Capture the cell that displays the provided text and extract its [x, y] central coordinate. 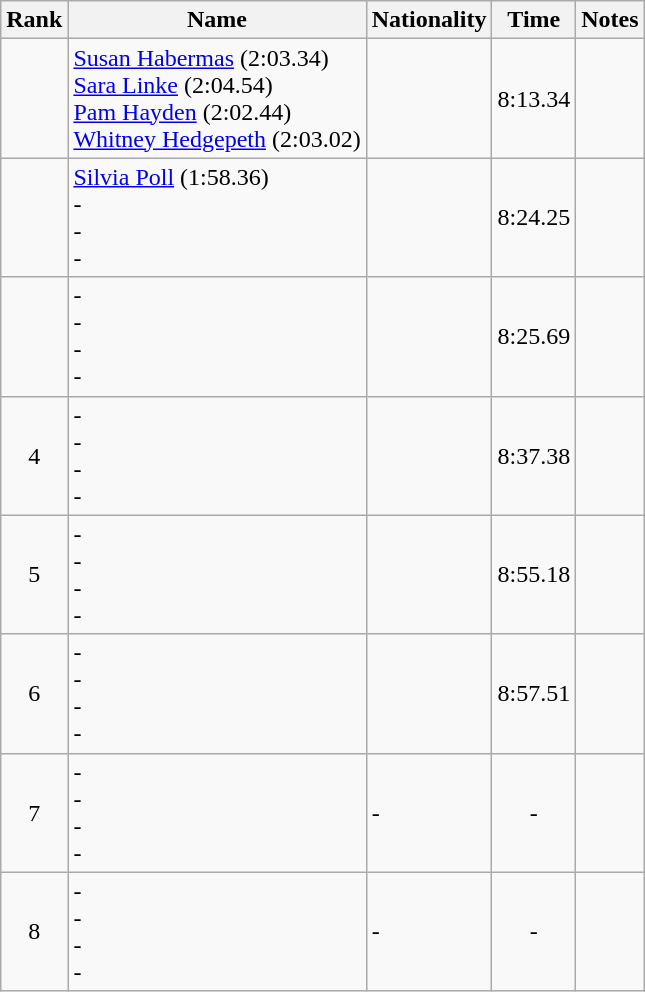
Name [217, 20]
8:55.18 [534, 574]
8:57.51 [534, 694]
8:13.34 [534, 98]
8:37.38 [534, 456]
8 [34, 932]
Notes [610, 20]
7 [34, 812]
8:24.25 [534, 218]
Silvia Poll (1:58.36) - - - [217, 218]
6 [34, 694]
Time [534, 20]
5 [34, 574]
Nationality [429, 20]
Rank [34, 20]
Susan Habermas (2:03.34) Sara Linke (2:04.54) Pam Hayden (2:02.44) Whitney Hedgepeth (2:03.02) [217, 98]
4 [34, 456]
8:25.69 [534, 336]
